Extract the (X, Y) coordinate from the center of the cell holding the provided text.  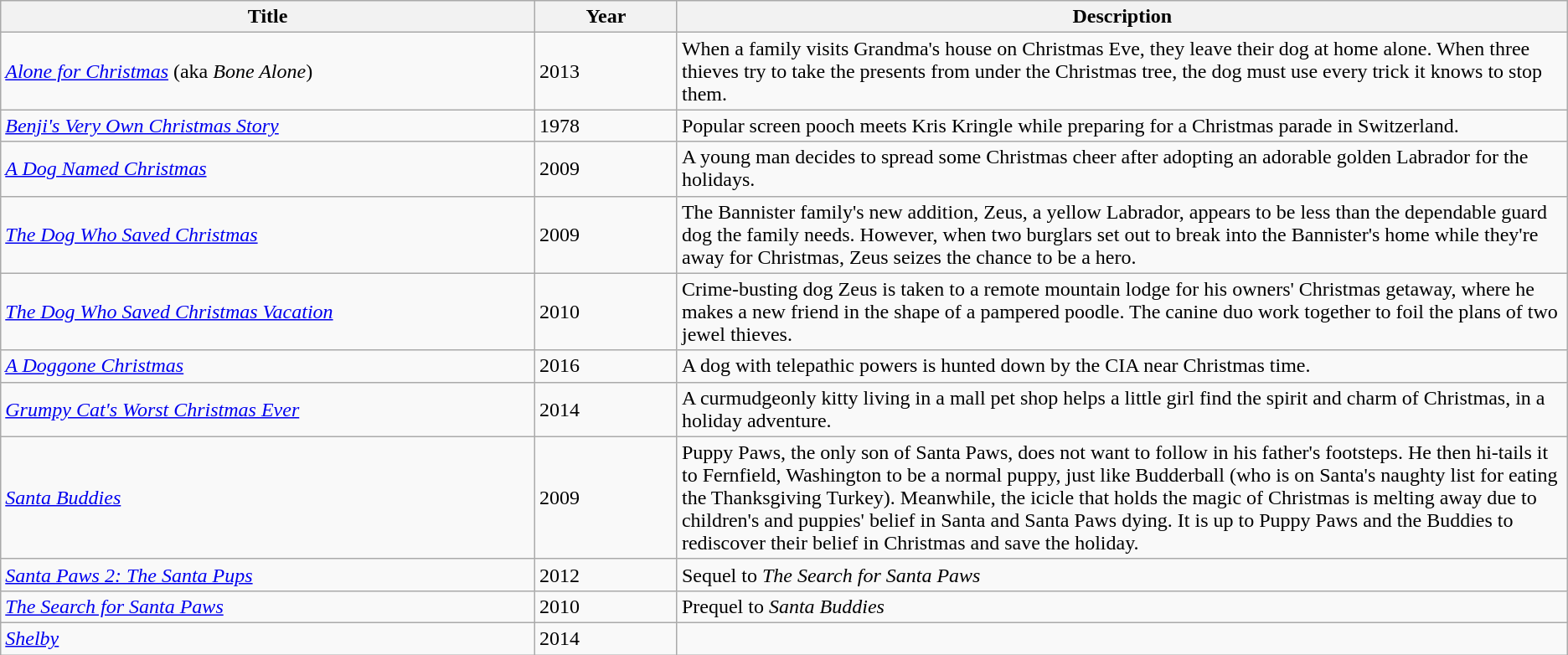
The Dog Who Saved Christmas Vacation (268, 312)
Grumpy Cat's Worst Christmas Ever (268, 409)
2012 (606, 575)
Popular screen pooch meets Kris Kringle while preparing for a Christmas parade in Switzerland. (1122, 126)
A young man decides to spread some Christmas cheer after adopting an adorable golden Labrador for the holidays. (1122, 169)
1978 (606, 126)
Description (1122, 17)
Year (606, 17)
A Doggone Christmas (268, 366)
Santa Paws 2: The Santa Pups (268, 575)
The Search for Santa Paws (268, 606)
A dog with telepathic powers is hunted down by the CIA near Christmas time. (1122, 366)
Title (268, 17)
Benji's Very Own Christmas Story (268, 126)
Alone for Christmas (aka Bone Alone) (268, 71)
Shelby (268, 638)
Sequel to The Search for Santa Paws (1122, 575)
2013 (606, 71)
Prequel to Santa Buddies (1122, 606)
A curmudgeonly kitty living in a mall pet shop helps a little girl find the spirit and charm of Christmas, in a holiday adventure. (1122, 409)
Santa Buddies (268, 498)
A Dog Named Christmas (268, 169)
The Dog Who Saved Christmas (268, 235)
2016 (606, 366)
